Find where the given text appears and provide that cell's center as [x, y] coordinate. 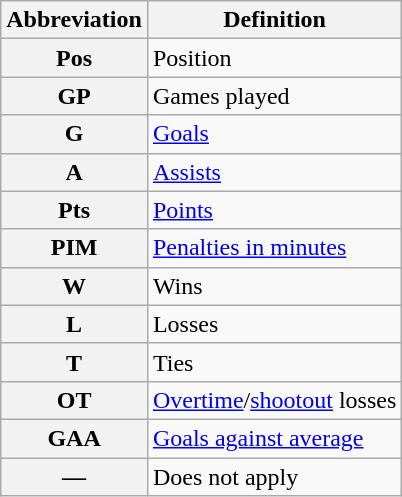
Definition [274, 20]
Pts [74, 210]
Abbreviation [74, 20]
Position [274, 58]
PIM [74, 248]
A [74, 172]
Wins [274, 286]
OT [74, 400]
GP [74, 96]
Assists [274, 172]
L [74, 324]
Penalties in minutes [274, 248]
Goals [274, 134]
G [74, 134]
Losses [274, 324]
Ties [274, 362]
— [74, 477]
Does not apply [274, 477]
Games played [274, 96]
Overtime/shootout losses [274, 400]
W [74, 286]
T [74, 362]
Goals against average [274, 438]
GAA [74, 438]
Points [274, 210]
Pos [74, 58]
